Identify which cell holds the provided text, then report its [X, Y] central coordinate. 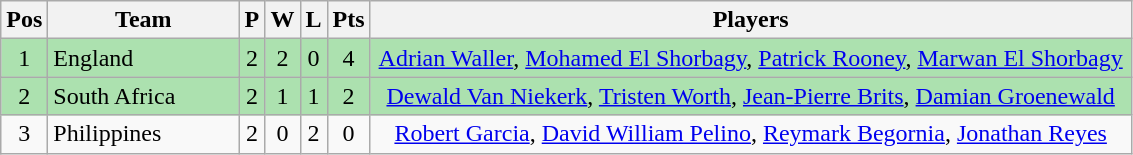
P [252, 20]
England [144, 58]
Dewald Van Niekerk, Tristen Worth, Jean-Pierre Brits, Damian Groenewald [750, 96]
South Africa [144, 96]
W [282, 20]
Robert Garcia, David William Pelino, Reymark Begornia, Jonathan Reyes [750, 134]
3 [24, 134]
Pts [348, 20]
Pos [24, 20]
4 [348, 58]
Adrian Waller, Mohamed El Shorbagy, Patrick Rooney, Marwan El Shorbagy [750, 58]
Players [750, 20]
Philippines [144, 134]
L [314, 20]
Team [144, 20]
